Provide the (X, Y) coordinate of the cell's center where the given text is located.  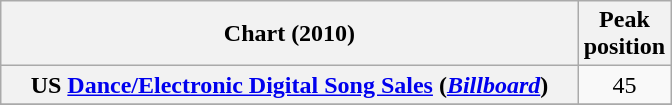
US Dance/Electronic Digital Song Sales (Billboard) (290, 85)
Chart (2010) (290, 34)
45 (624, 85)
Peakposition (624, 34)
